Detect which cell encompasses the target text, then output its (x, y) center coordinate. 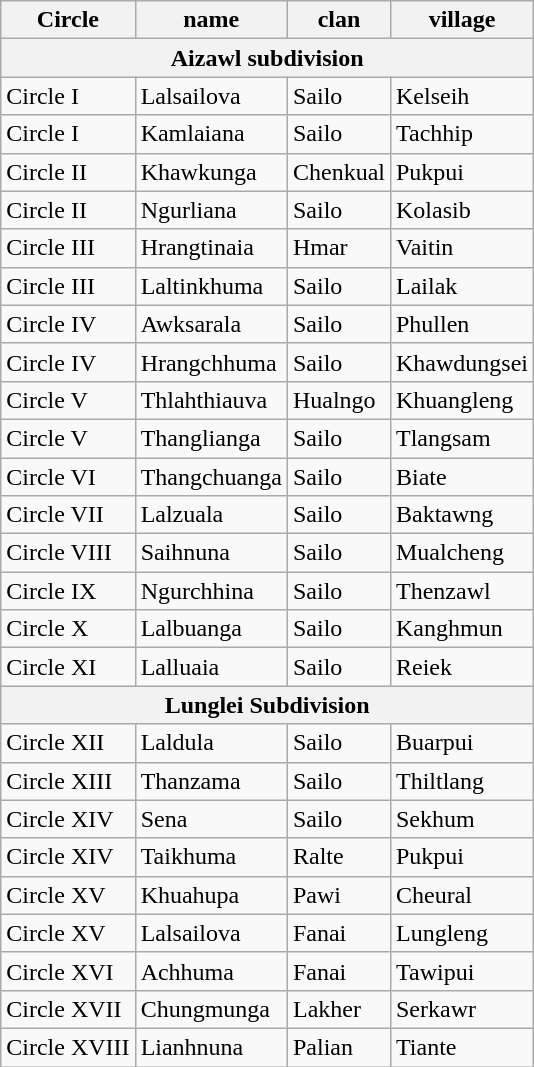
Biate (462, 477)
Lunglei Subdivision (268, 705)
Circle XVII (68, 1009)
name (211, 20)
clan (338, 20)
Circle XII (68, 743)
Circle VI (68, 477)
Kamlaiana (211, 134)
Thiltlang (462, 781)
Circle VIII (68, 553)
Palian (338, 1047)
Tlangsam (462, 438)
Circle XVI (68, 971)
Lianhnuna (211, 1047)
Hualngo (338, 400)
Khawdungsei (462, 362)
Aizawl subdivision (268, 58)
Laltinkhuma (211, 286)
Chungmunga (211, 1009)
Pawi (338, 895)
Mualcheng (462, 553)
Thlahthiauva (211, 400)
Lailak (462, 286)
Circle VII (68, 515)
Kolasib (462, 210)
Lakher (338, 1009)
Lalzuala (211, 515)
Serkawr (462, 1009)
Khuangleng (462, 400)
Khawkunga (211, 172)
Circle XI (68, 667)
Lalbuanga (211, 629)
Buarpui (462, 743)
Chenkual (338, 172)
Thanglianga (211, 438)
Thanzama (211, 781)
Circle XIII (68, 781)
Circle (68, 20)
Lalluaia (211, 667)
Tachhip (462, 134)
Vaitin (462, 248)
Circle IX (68, 591)
Tiante (462, 1047)
Ngurchhina (211, 591)
Hrangchhuma (211, 362)
Sena (211, 819)
Taikhuma (211, 857)
Kanghmun (462, 629)
Sekhum (462, 819)
Cheural (462, 895)
Lungleng (462, 933)
Tawipui (462, 971)
Thangchuanga (211, 477)
Circle X (68, 629)
Laldula (211, 743)
Ngurliana (211, 210)
Circle XVIII (68, 1047)
Khuahupa (211, 895)
Ralte (338, 857)
village (462, 20)
Achhuma (211, 971)
Awksarala (211, 324)
Hrangtinaia (211, 248)
Kelseih (462, 96)
Hmar (338, 248)
Thenzawl (462, 591)
Saihnuna (211, 553)
Baktawng (462, 515)
Reiek (462, 667)
Phullen (462, 324)
